Return the (x, y) coordinate for the center point of the cell that contains the specified text.  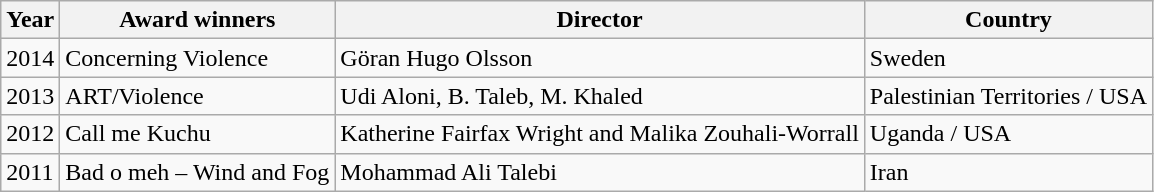
Iran (1008, 172)
Bad o meh – Wind and Fog (198, 172)
ART/Violence (198, 96)
Year (30, 20)
Uganda / USA (1008, 134)
Palestinian Territories / USA (1008, 96)
Award winners (198, 20)
Director (600, 20)
Call me Kuchu (198, 134)
2011 (30, 172)
Sweden (1008, 58)
2014 (30, 58)
Göran Hugo Olsson (600, 58)
2013 (30, 96)
Katherine Fairfax Wright and Malika Zouhali-Worrall (600, 134)
Udi Aloni, B. Taleb, M. Khaled (600, 96)
Concerning Violence (198, 58)
Country (1008, 20)
2012 (30, 134)
Mohammad Ali Talebi (600, 172)
